Locate the cell with the specified text and output its [X, Y] center coordinate. 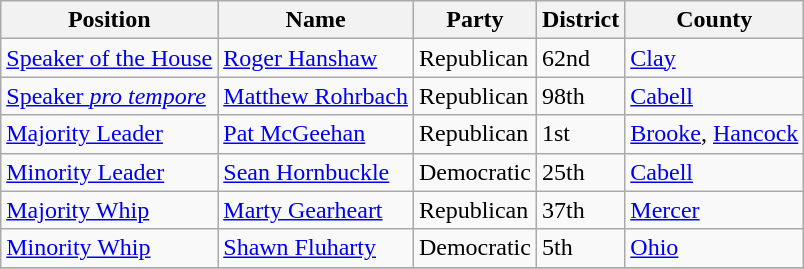
Sean Hornbuckle [316, 172]
Minority Leader [110, 172]
5th [580, 248]
Ohio [714, 248]
Matthew Rohrbach [316, 96]
Speaker of the House [110, 58]
Pat McGeehan [316, 134]
Majority Whip [110, 210]
County [714, 20]
Speaker pro tempore [110, 96]
Marty Gearheart [316, 210]
Majority Leader [110, 134]
Mercer [714, 210]
Minority Whip [110, 248]
37th [580, 210]
Name [316, 20]
Roger Hanshaw [316, 58]
Position [110, 20]
98th [580, 96]
62nd [580, 58]
1st [580, 134]
Clay [714, 58]
Party [474, 20]
Shawn Fluharty [316, 248]
District [580, 20]
Brooke, Hancock [714, 134]
25th [580, 172]
